For the text-containing cell, return its midpoint in [x, y] coordinate format. 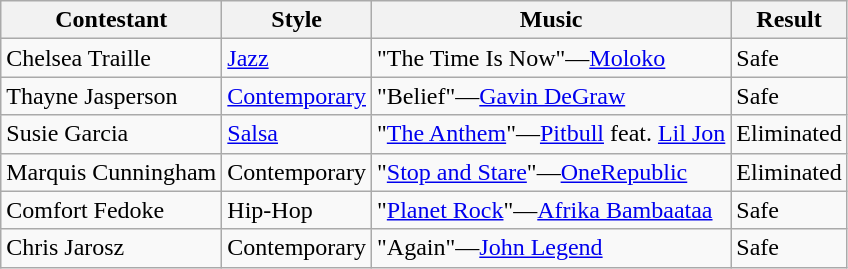
Music [552, 20]
"The Anthem"—Pitbull feat. Lil Jon [552, 134]
Chris Jarosz [112, 248]
Contestant [112, 20]
Thayne Jasperson [112, 96]
Jazz [297, 58]
Susie Garcia [112, 134]
Result [789, 20]
"The Time Is Now"—Moloko [552, 58]
"Planet Rock"—Afrika Bambaataa [552, 210]
Marquis Cunningham [112, 172]
Salsa [297, 134]
"Belief"—Gavin DeGraw [552, 96]
"Stop and Stare"—OneRepublic [552, 172]
Hip-Hop [297, 210]
Chelsea Traille [112, 58]
"Again"—John Legend [552, 248]
Comfort Fedoke [112, 210]
Style [297, 20]
